For the text-containing cell, return its midpoint in [X, Y] coordinate format. 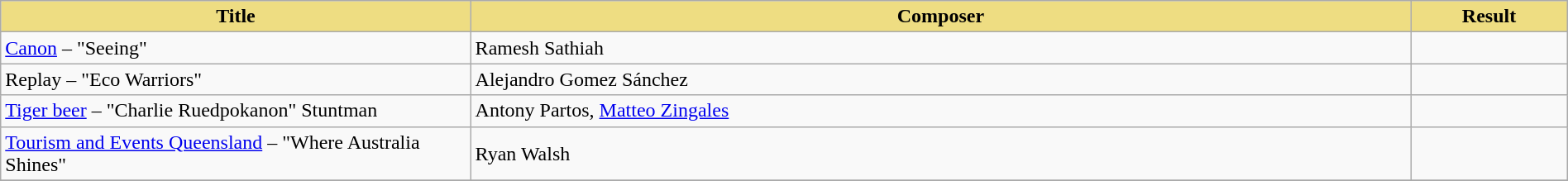
Tiger beer – "Charlie Ruedpokanon" Stuntman [236, 111]
Replay – "Eco Warriors" [236, 79]
Result [1489, 17]
Ryan Walsh [941, 154]
Tourism and Events Queensland – "Where Australia Shines" [236, 154]
Ramesh Sathiah [941, 48]
Composer [941, 17]
Antony Partos, Matteo Zingales [941, 111]
Canon – "Seeing" [236, 48]
Alejandro Gomez Sánchez [941, 79]
Title [236, 17]
